Return (X, Y) of the center of cell containing provided text 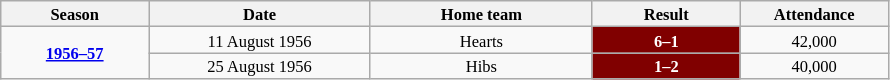
1–2 (666, 66)
Hearts (481, 40)
Season (75, 14)
42,000 (814, 40)
Home team (481, 14)
1956–57 (75, 53)
25 August 1956 (260, 66)
Result (666, 14)
6–1 (666, 40)
11 August 1956 (260, 40)
Attendance (814, 14)
Date (260, 14)
40,000 (814, 66)
Hibs (481, 66)
